Find where the given text appears and provide that cell's center as [X, Y] coordinate. 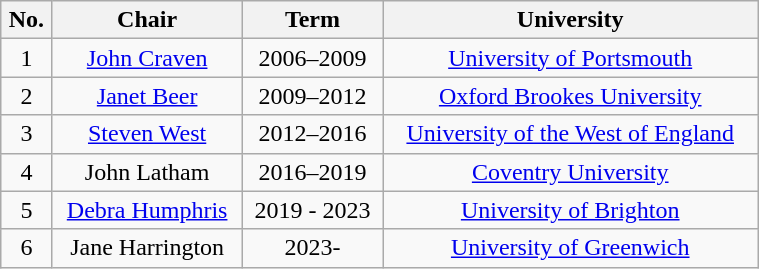
3 [26, 134]
2019 - 2023 [312, 210]
2009–2012 [312, 96]
University [570, 20]
Debra Humphris [147, 210]
1 [26, 58]
2006–2009 [312, 58]
2016–2019 [312, 172]
2 [26, 96]
4 [26, 172]
University of Portsmouth [570, 58]
Jane Harrington [147, 248]
University of the West of England [570, 134]
No. [26, 20]
6 [26, 248]
John Craven [147, 58]
2012–2016 [312, 134]
University of Brighton [570, 210]
Term [312, 20]
Oxford Brookes University [570, 96]
John Latham [147, 172]
University of Greenwich [570, 248]
Janet Beer [147, 96]
2023- [312, 248]
Coventry University [570, 172]
Steven West [147, 134]
Chair [147, 20]
5 [26, 210]
